Return the [x, y] coordinate for the center point of the cell that contains the specified text.  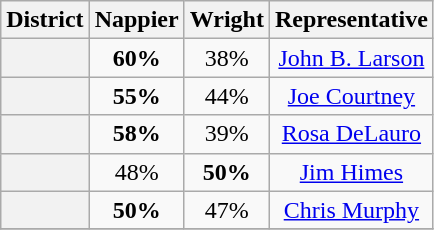
44% [226, 96]
Rosa DeLauro [351, 134]
58% [136, 134]
District [45, 20]
60% [136, 58]
Nappier [136, 20]
Chris Murphy [351, 210]
Representative [351, 20]
John B. Larson [351, 58]
39% [226, 134]
Wright [226, 20]
38% [226, 58]
55% [136, 96]
Joe Courtney [351, 96]
Jim Himes [351, 172]
47% [226, 210]
48% [136, 172]
